Extract the [X, Y] coordinate from the center of the cell holding the provided text.  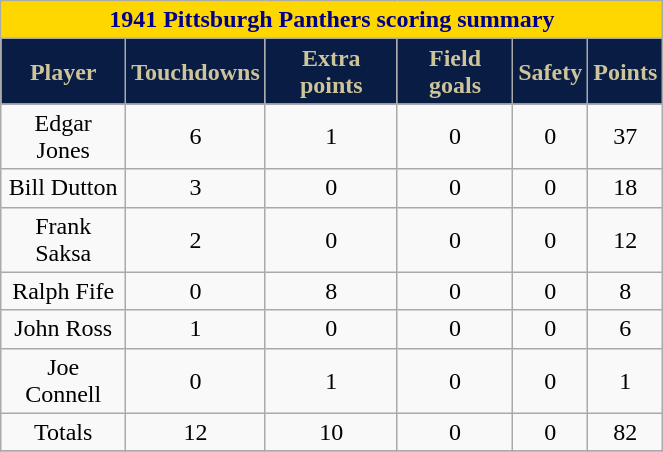
82 [626, 432]
37 [626, 136]
Points [626, 72]
1941 Pittsburgh Panthers scoring summary [332, 20]
3 [196, 188]
Field goals [454, 72]
2 [196, 240]
Touchdowns [196, 72]
18 [626, 188]
John Ross [64, 329]
Joe Connell [64, 380]
Bill Dutton [64, 188]
Totals [64, 432]
Safety [550, 72]
Ralph Fife [64, 291]
Extra points [331, 72]
Frank Saksa [64, 240]
10 [331, 432]
Edgar Jones [64, 136]
Player [64, 72]
